From the cell containing the given text, extract its center point as (x, y) coordinate. 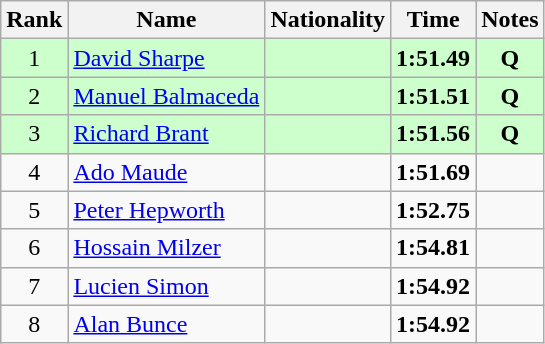
5 (34, 210)
Richard Brant (166, 134)
Nationality (328, 20)
Time (434, 20)
1:52.75 (434, 210)
Ado Maude (166, 172)
1:54.81 (434, 248)
1:51.49 (434, 58)
1:51.69 (434, 172)
2 (34, 96)
Name (166, 20)
7 (34, 286)
6 (34, 248)
1 (34, 58)
Peter Hepworth (166, 210)
David Sharpe (166, 58)
Rank (34, 20)
Lucien Simon (166, 286)
3 (34, 134)
Notes (510, 20)
1:51.56 (434, 134)
1:51.51 (434, 96)
8 (34, 324)
4 (34, 172)
Manuel Balmaceda (166, 96)
Alan Bunce (166, 324)
Hossain Milzer (166, 248)
